Provide the [X, Y] coordinate of the cell's center where the given text is located.  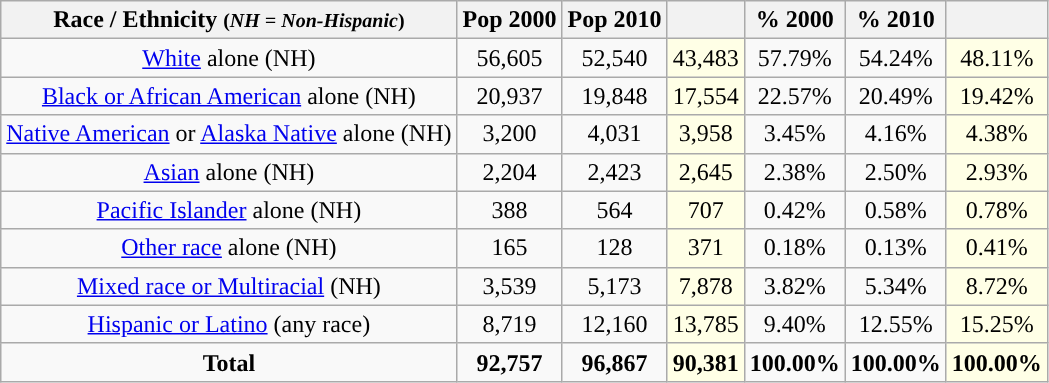
Asian alone (NH) [229, 172]
15.25% [996, 324]
7,878 [706, 286]
165 [510, 248]
3,539 [510, 286]
Native American or Alaska Native alone (NH) [229, 134]
57.79% [794, 58]
90,381 [706, 362]
22.57% [794, 96]
Total [229, 362]
Pop 2000 [510, 20]
56,605 [510, 58]
3.45% [794, 134]
388 [510, 210]
% 2010 [896, 20]
96,867 [614, 362]
Black or African American alone (NH) [229, 96]
707 [706, 210]
Pop 2010 [614, 20]
5,173 [614, 286]
4.16% [896, 134]
0.58% [896, 210]
3.82% [794, 286]
0.41% [996, 248]
3,958 [706, 134]
4,031 [614, 134]
0.13% [896, 248]
2,645 [706, 172]
564 [614, 210]
13,785 [706, 324]
Pacific Islander alone (NH) [229, 210]
Race / Ethnicity (NH = Non-Hispanic) [229, 20]
8.72% [996, 286]
Hispanic or Latino (any race) [229, 324]
92,757 [510, 362]
2.38% [794, 172]
19.42% [996, 96]
20,937 [510, 96]
0.18% [794, 248]
20.49% [896, 96]
Mixed race or Multiracial (NH) [229, 286]
2.93% [996, 172]
19,848 [614, 96]
Other race alone (NH) [229, 248]
0.42% [794, 210]
2.50% [896, 172]
3,200 [510, 134]
43,483 [706, 58]
9.40% [794, 324]
8,719 [510, 324]
128 [614, 248]
48.11% [996, 58]
4.38% [996, 134]
0.78% [996, 210]
2,423 [614, 172]
5.34% [896, 286]
12.55% [896, 324]
White alone (NH) [229, 58]
12,160 [614, 324]
% 2000 [794, 20]
52,540 [614, 58]
2,204 [510, 172]
371 [706, 248]
17,554 [706, 96]
54.24% [896, 58]
